Pinpoint the cell where the given text exists, returning its (x, y) midpoint coordinate. 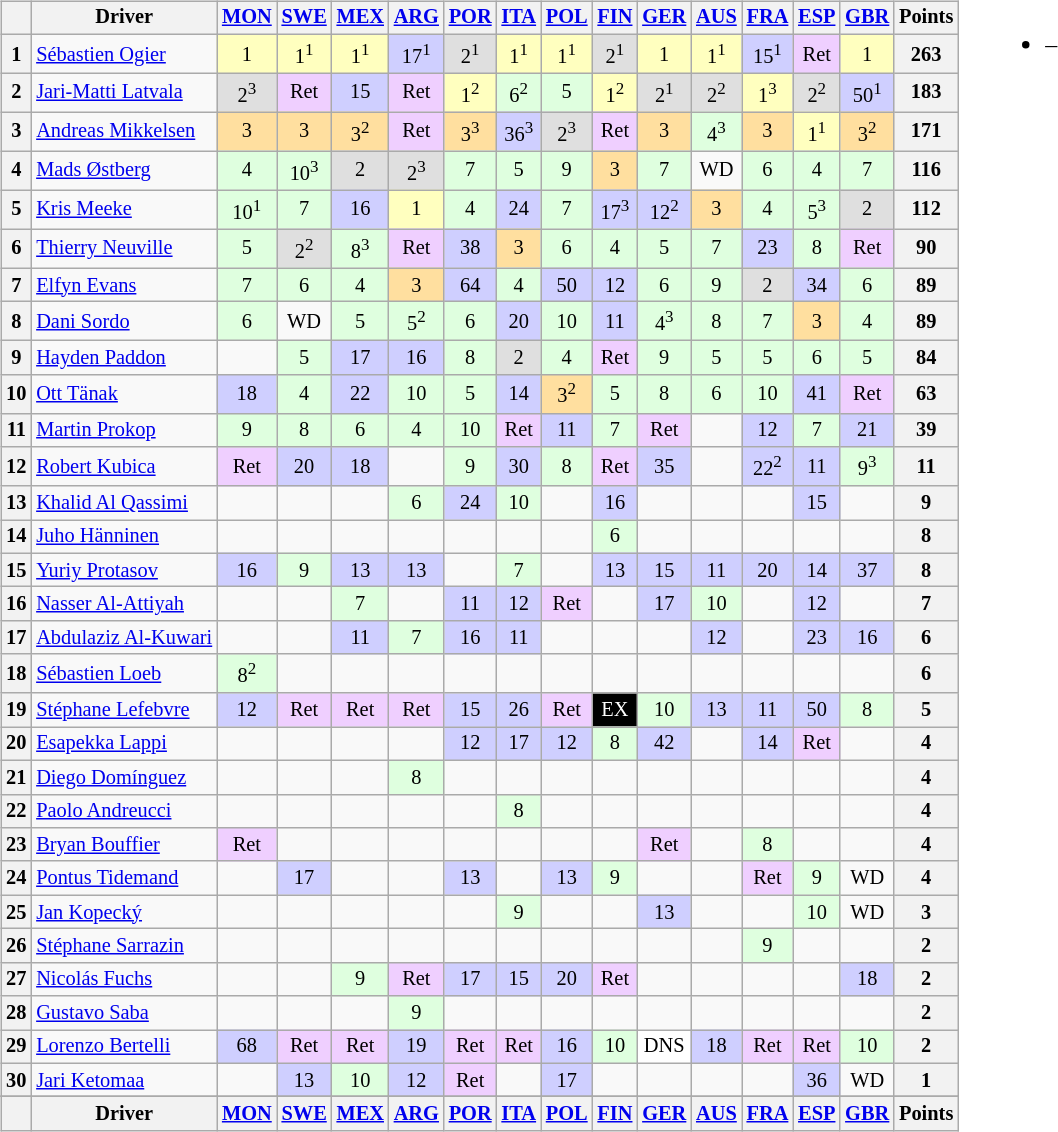
Gustavo Saba (124, 1013)
Jari Ketomaa (124, 1080)
Nicolás Fuchs (124, 979)
33 (470, 132)
52 (416, 322)
Jan Kopecký (124, 912)
116 (926, 170)
263 (926, 54)
EX (616, 710)
Ott Tänak (124, 394)
Yuriy Protasov (124, 570)
101 (247, 210)
28 (16, 1013)
Kris Meeke (124, 210)
Nasser Al-Attiyah (124, 604)
84 (926, 358)
Thierry Neuville (124, 248)
Mads Østberg (124, 170)
82 (247, 674)
53 (816, 210)
36 (816, 1080)
Dani Sordo (124, 322)
29 (16, 1047)
Robert Kubica (124, 466)
501 (867, 92)
Jari-Matti Latvala (124, 92)
42 (664, 744)
34 (816, 285)
Sébastien Ogier (124, 54)
Sébastien Loeb (124, 674)
63 (926, 394)
363 (519, 132)
93 (867, 466)
122 (664, 210)
39 (926, 430)
Juho Hänninen (124, 537)
Bryan Bouffier (124, 845)
Martin Prokop (124, 430)
83 (360, 248)
DNS (664, 1047)
62 (519, 92)
Lorenzo Bertelli (124, 1047)
222 (768, 466)
103 (304, 170)
Hayden Paddon (124, 358)
38 (470, 248)
Andreas Mikkelsen (124, 132)
Pontus Tidemand (124, 878)
64 (470, 285)
Elfyn Evans (124, 285)
Paolo Andreucci (124, 811)
183 (926, 92)
Khalid Al Qassimi (124, 503)
25 (16, 912)
90 (926, 248)
151 (768, 54)
112 (926, 210)
41 (816, 394)
Stéphane Lefebvre (124, 710)
Diego Domínguez (124, 777)
Stéphane Sarrazin (124, 946)
Abdulaziz Al-Kuwari (124, 637)
27 (16, 979)
Esapekka Lappi (124, 744)
173 (616, 210)
35 (664, 466)
37 (867, 570)
68 (247, 1047)
